Search for the cell housing the specified text and yield its (x, y) center coordinate. 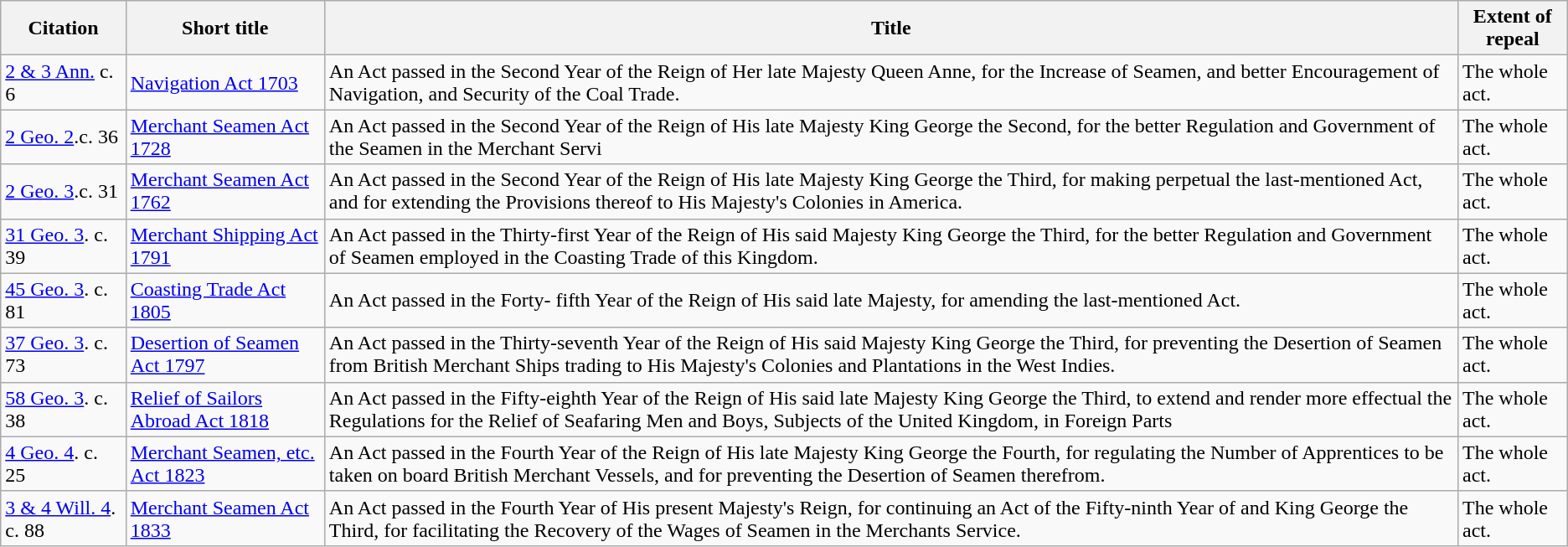
Navigation Act 1703 (224, 82)
Merchant Seamen Act 1728 (224, 137)
Merchant Seamen, etc. Act 1823 (224, 464)
4 Geo. 4. c. 25 (64, 464)
Coasting Trade Act 1805 (224, 300)
Merchant Seamen Act 1762 (224, 191)
58 Geo. 3. c. 38 (64, 409)
Title (891, 28)
2 & 3 Ann. c. 6 (64, 82)
Citation (64, 28)
31 Geo. 3. c. 39 (64, 246)
Relief of Sailors Abroad Act 1818 (224, 409)
2 Geo. 3.c. 31 (64, 191)
Short title (224, 28)
45 Geo. 3. c. 81 (64, 300)
Merchant Seamen Act 1833 (224, 518)
3 & 4 Will. 4. c. 88 (64, 518)
2 Geo. 2.c. 36 (64, 137)
Desertion of Seamen Act 1797 (224, 355)
Extent of repeal (1513, 28)
An Act passed in the Forty- fifth Year of the Reign of His said late Majesty, for amending the last-mentioned Act. (891, 300)
Merchant Shipping Act 1791 (224, 246)
37 Geo. 3. c. 73 (64, 355)
